Capture the cell that displays the provided text and extract its [x, y] central coordinate. 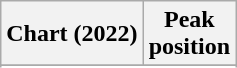
Peak position [189, 34]
Chart (2022) [72, 34]
